Find where the given text appears and provide that cell's center as (X, Y) coordinate. 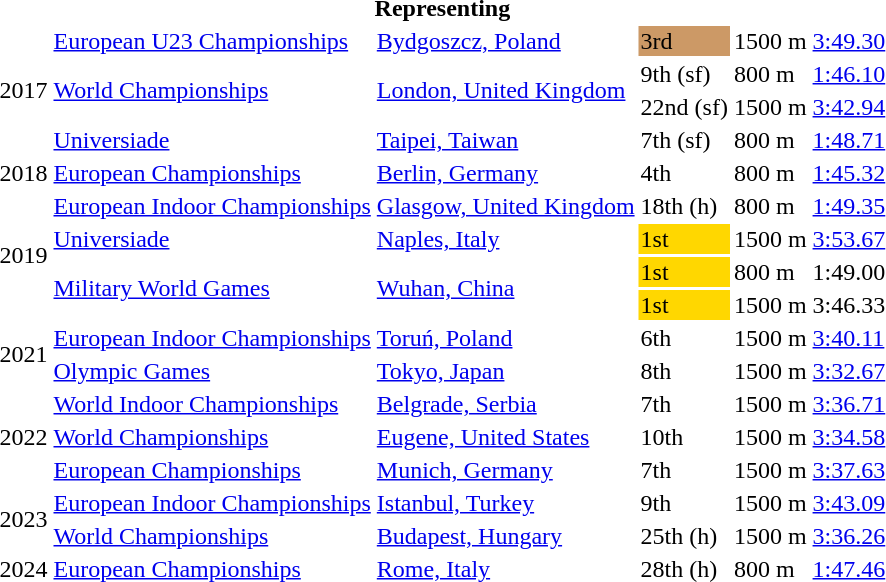
4th (684, 173)
World Indoor Championships (212, 404)
Bydgoszcz, Poland (506, 41)
25th (h) (684, 536)
9th (sf) (684, 74)
Budapest, Hungary (506, 536)
Glasgow, United Kingdom (506, 206)
8th (684, 371)
Belgrade, Serbia (506, 404)
Taipei, Taiwan (506, 140)
Military World Games (212, 288)
Munich, Germany (506, 470)
Toruń, Poland (506, 338)
6th (684, 338)
Istanbul, Turkey (506, 503)
22nd (sf) (684, 107)
Tokyo, Japan (506, 371)
European U23 Championships (212, 41)
London, United Kingdom (506, 90)
Naples, Italy (506, 239)
Wuhan, China (506, 288)
10th (684, 437)
7th (sf) (684, 140)
Olympic Games (212, 371)
Eugene, United States (506, 437)
9th (684, 503)
Berlin, Germany (506, 173)
3rd (684, 41)
18th (h) (684, 206)
